Scan for the cell matching the given text and deliver its [x, y] coordinate at center. 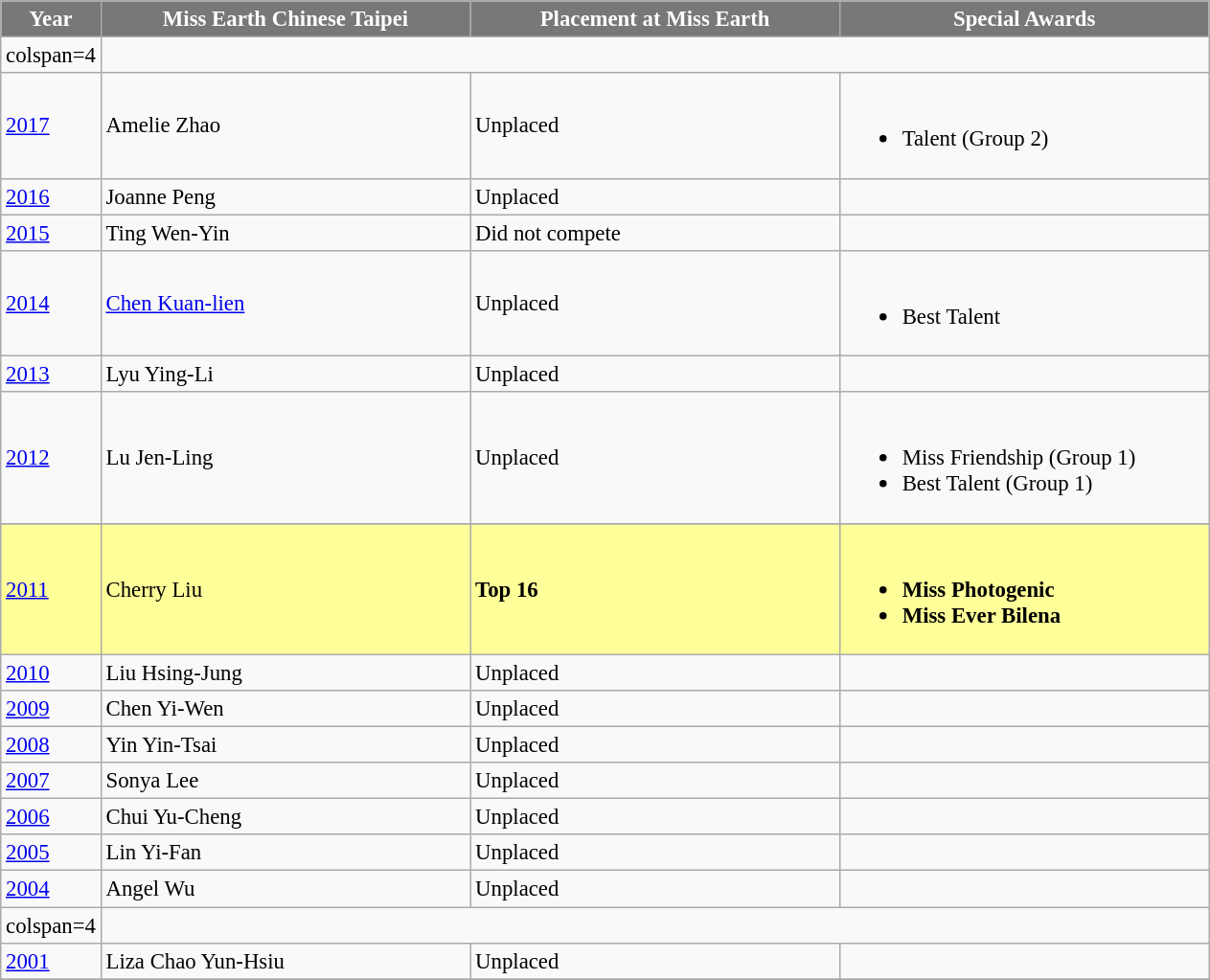
Chen Yi-Wen [285, 709]
Placement at Miss Earth [655, 19]
Sonya Lee [285, 781]
2016 [51, 196]
2010 [51, 673]
Ting Wen-Yin [285, 233]
2007 [51, 781]
Lyu Ying-Li [285, 375]
2011 [51, 588]
2006 [51, 817]
Lin Yi-Fan [285, 854]
Miss PhotogenicMiss Ever Bilena [1024, 588]
Chen Kuan-lien [285, 303]
Top 16 [655, 588]
2014 [51, 303]
2015 [51, 233]
Liu Hsing-Jung [285, 673]
Chui Yu-Cheng [285, 817]
Talent (Group 2) [1024, 125]
Special Awards [1024, 19]
2004 [51, 889]
Liza Chao Yun-Hsiu [285, 961]
2013 [51, 375]
2008 [51, 745]
2001 [51, 961]
2012 [51, 458]
Angel Wu [285, 889]
2009 [51, 709]
2017 [51, 125]
Did not compete [655, 233]
Cherry Liu [285, 588]
Miss Friendship (Group 1) Best Talent (Group 1) [1024, 458]
Year [51, 19]
Yin Yin-Tsai [285, 745]
Amelie Zhao [285, 125]
2005 [51, 854]
Joanne Peng [285, 196]
Lu Jen-Ling [285, 458]
Miss Earth Chinese Taipei [285, 19]
Best Talent [1024, 303]
